Detect which cell encompasses the target text, then output its [X, Y] center coordinate. 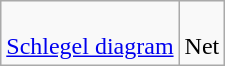
Net [202, 34]
Schlegel diagram [90, 34]
